For the text-containing cell, return its midpoint in [x, y] coordinate format. 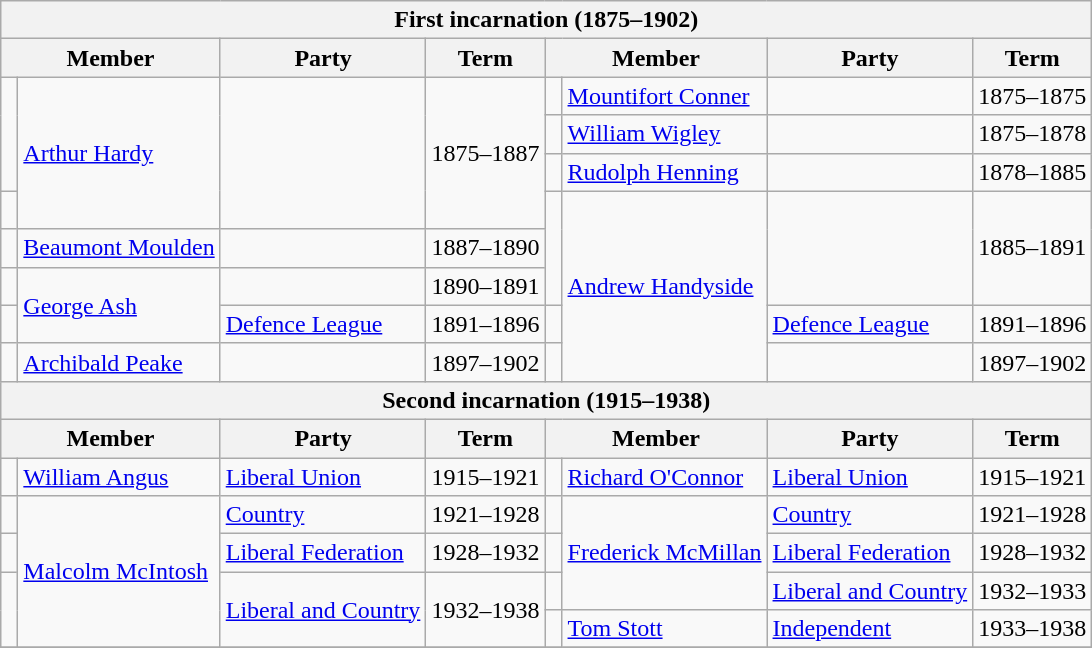
Malcolm McIntosh [119, 572]
1933–1938 [1032, 629]
Rudolph Henning [664, 172]
William Wigley [664, 134]
Archibald Peake [119, 362]
1932–1933 [1032, 591]
George Ash [119, 305]
Arthur Hardy [119, 153]
1887–1890 [486, 248]
1875–1875 [1032, 96]
Richard O'Connor [664, 477]
1890–1891 [486, 286]
1932–1938 [486, 610]
Independent [870, 629]
First incarnation (1875–1902) [546, 20]
Mountifort Conner [664, 96]
1875–1887 [486, 153]
1885–1891 [1032, 248]
William Angus [119, 477]
Frederick McMillan [664, 553]
Tom Stott [664, 629]
Andrew Handyside [664, 286]
Second incarnation (1915–1938) [546, 400]
1875–1878 [1032, 134]
Beaumont Moulden [119, 248]
1878–1885 [1032, 172]
